Identify which cell holds the provided text, then report its [X, Y] central coordinate. 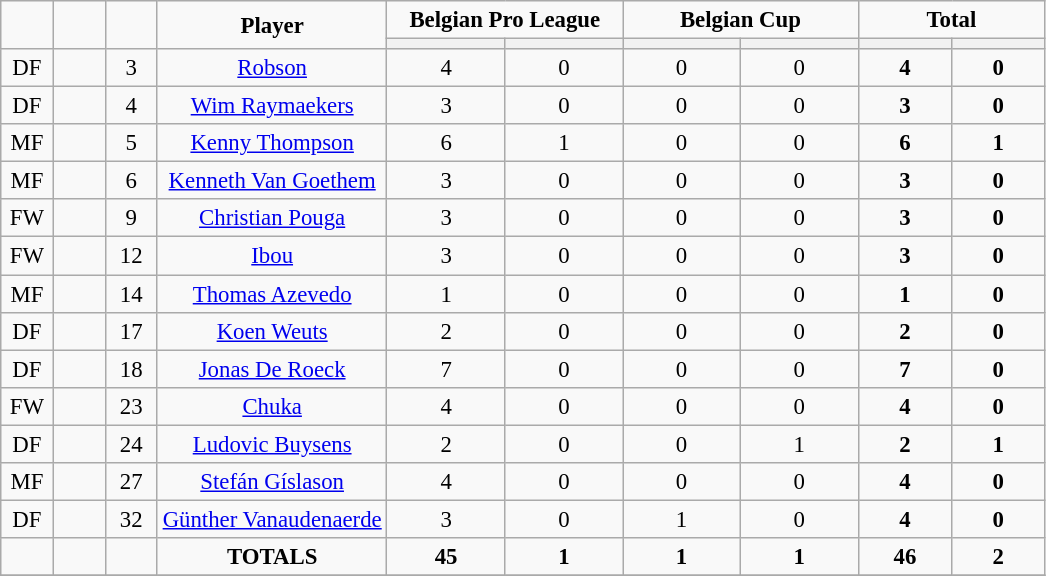
Belgian Cup [741, 20]
5 [131, 143]
Ibou [272, 256]
Total [951, 20]
46 [905, 557]
Kenny Thompson [272, 143]
24 [131, 444]
Wim Raymaekers [272, 106]
Player [272, 25]
Jonas De Roeck [272, 369]
Thomas Azevedo [272, 294]
Ludovic Buysens [272, 444]
23 [131, 406]
Günther Vanaudenaerde [272, 519]
Belgian Pro League [505, 20]
Koen Weuts [272, 331]
12 [131, 256]
17 [131, 331]
Christian Pouga [272, 219]
TOTALS [272, 557]
14 [131, 294]
Kenneth Van Goethem [272, 181]
9 [131, 219]
27 [131, 482]
Chuka [272, 406]
32 [131, 519]
18 [131, 369]
Stefán Gíslason [272, 482]
45 [446, 557]
Robson [272, 68]
